Scan for the cell matching the given text and deliver its [x, y] coordinate at center. 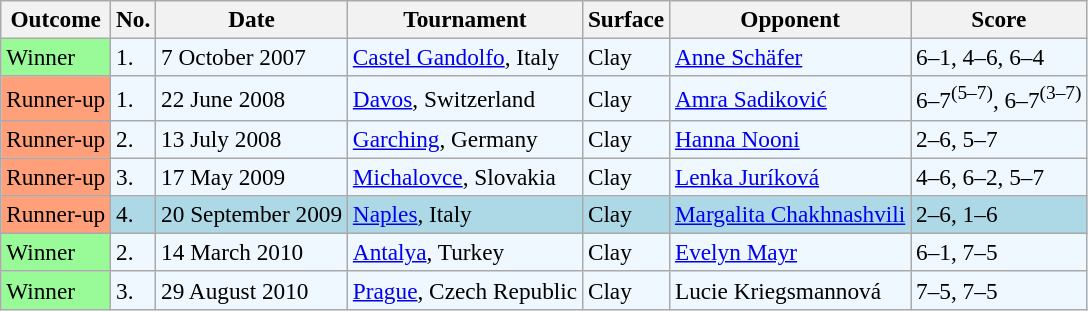
2–6, 5–7 [999, 139]
6–1, 4–6, 6–4 [999, 57]
Naples, Italy [464, 214]
Garching, Germany [464, 139]
Margalita Chakhnashvili [790, 214]
Score [999, 19]
20 September 2009 [252, 214]
6–1, 7–5 [999, 252]
13 July 2008 [252, 139]
2–6, 1–6 [999, 214]
7–5, 7–5 [999, 290]
7 October 2007 [252, 57]
Davos, Switzerland [464, 98]
Prague, Czech Republic [464, 290]
Antalya, Turkey [464, 252]
Castel Gandolfo, Italy [464, 57]
4. [134, 214]
Date [252, 19]
6–7(5–7), 6–7(3–7) [999, 98]
Outcome [56, 19]
No. [134, 19]
Evelyn Mayr [790, 252]
Michalovce, Slovakia [464, 177]
Surface [626, 19]
4–6, 6–2, 5–7 [999, 177]
Lenka Juríková [790, 177]
Tournament [464, 19]
29 August 2010 [252, 290]
Opponent [790, 19]
22 June 2008 [252, 98]
Amra Sadiković [790, 98]
Anne Schäfer [790, 57]
14 March 2010 [252, 252]
Hanna Nooni [790, 139]
Lucie Kriegsmannová [790, 290]
17 May 2009 [252, 177]
